Capture the cell that displays the provided text and extract its [x, y] central coordinate. 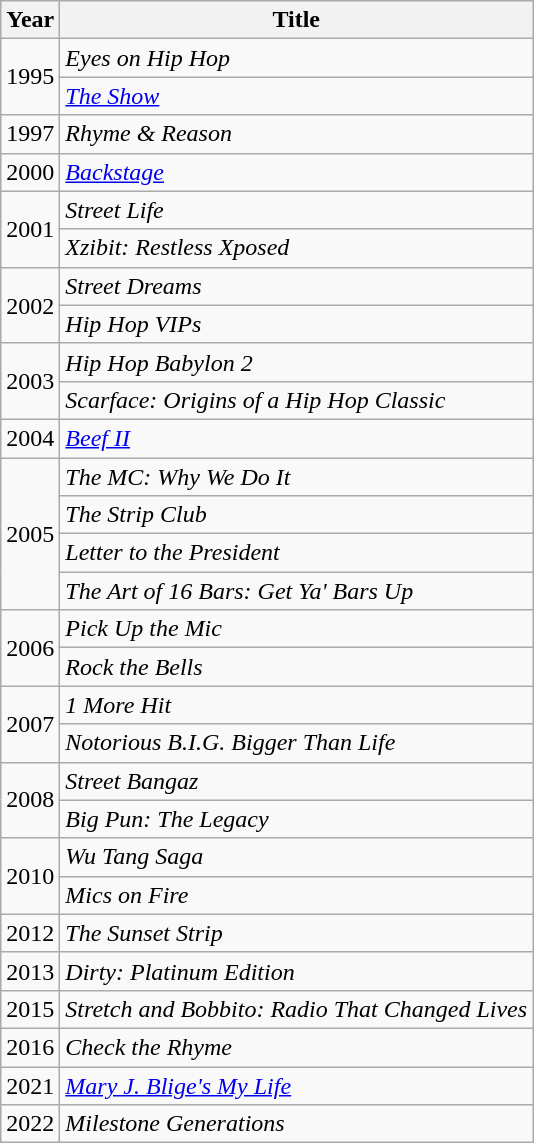
2000 [30, 172]
2005 [30, 534]
2007 [30, 724]
2010 [30, 876]
Wu Tang Saga [296, 857]
2002 [30, 305]
Big Pun: The Legacy [296, 819]
The Art of 16 Bars: Get Ya' Bars Up [296, 591]
Scarface: Origins of a Hip Hop Classic [296, 400]
Xzibit: Restless Xposed [296, 248]
The MC: Why We Do It [296, 477]
2021 [30, 1085]
Beef II [296, 438]
2001 [30, 229]
Milestone Generations [296, 1124]
2006 [30, 648]
Dirty: Platinum Edition [296, 971]
Mary J. Blige's My Life [296, 1085]
2003 [30, 381]
Letter to the President [296, 553]
2013 [30, 971]
Backstage [296, 172]
Street Life [296, 210]
Notorious B.I.G. Bigger Than Life [296, 743]
Mics on Fire [296, 895]
Rock the Bells [296, 667]
1 More Hit [296, 705]
The Show [296, 96]
Street Bangaz [296, 781]
2008 [30, 800]
1997 [30, 134]
Check the Rhyme [296, 1047]
2004 [30, 438]
Hip Hop Babylon 2 [296, 362]
The Strip Club [296, 515]
Year [30, 20]
2012 [30, 933]
2016 [30, 1047]
1995 [30, 77]
Stretch and Bobbito: Radio That Changed Lives [296, 1009]
Eyes on Hip Hop [296, 58]
2022 [30, 1124]
Pick Up the Mic [296, 629]
Title [296, 20]
2015 [30, 1009]
Hip Hop VIPs [296, 324]
Street Dreams [296, 286]
Rhyme & Reason [296, 134]
The Sunset Strip [296, 933]
